Detect which cell encompasses the target text, then output its (X, Y) center coordinate. 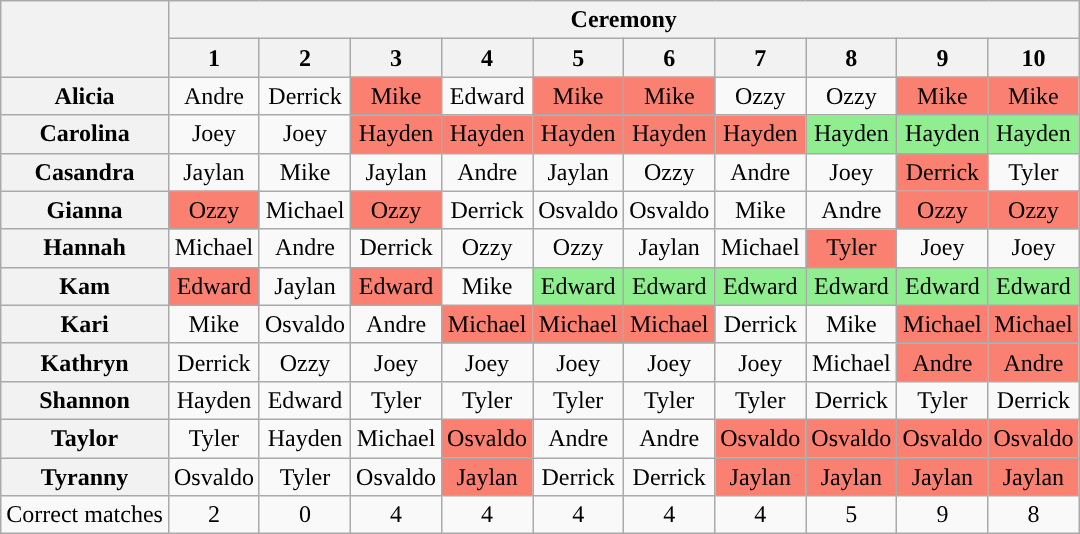
Ceremony (624, 20)
10 (1034, 58)
3 (396, 58)
Correct matches (85, 515)
Carolina (85, 134)
Taylor (85, 438)
Shannon (85, 400)
1 (214, 58)
6 (670, 58)
0 (304, 515)
Alicia (85, 96)
Hannah (85, 248)
Kam (85, 286)
Kathryn (85, 362)
Tyranny (85, 477)
Gianna (85, 210)
Kari (85, 324)
Casandra (85, 172)
7 (760, 58)
